Provide the [X, Y] coordinate of the cell's center where the given text is located.  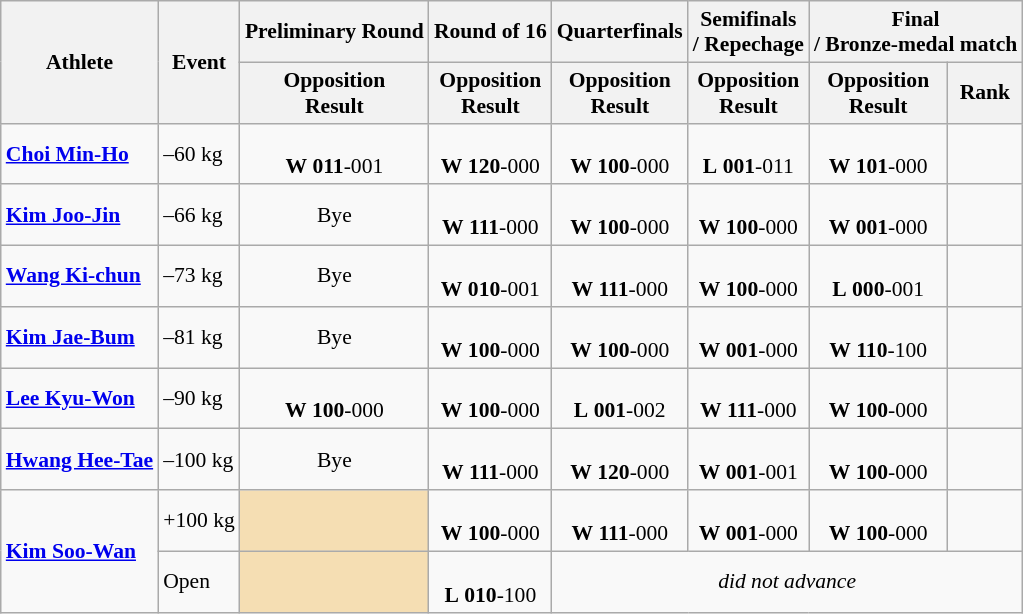
did not advance [788, 582]
–100 kg [199, 460]
Quarterfinals [620, 32]
L 000-001 [878, 276]
–73 kg [199, 276]
L 010-100 [490, 582]
Open [199, 582]
Kim Jae-Bum [80, 338]
Kim Joo-Jin [80, 216]
W 010-001 [490, 276]
L 001-011 [748, 154]
Choi Min-Ho [80, 154]
W 101-000 [878, 154]
Final/ Bronze-medal match [916, 32]
W 011-001 [334, 154]
Athlete [80, 62]
–60 kg [199, 154]
Hwang Hee-Tae [80, 460]
Kim Soo-Wan [80, 551]
–90 kg [199, 398]
–66 kg [199, 216]
Rank [984, 92]
L 001-002 [620, 398]
W 001-001 [748, 460]
Event [199, 62]
Lee Kyu-Won [80, 398]
Preliminary Round [334, 32]
Semifinals/ Repechage [748, 32]
–81 kg [199, 338]
Round of 16 [490, 32]
+100 kg [199, 520]
W 110-100 [878, 338]
Wang Ki-chun [80, 276]
